Identify which cell holds the provided text, then report its [x, y] central coordinate. 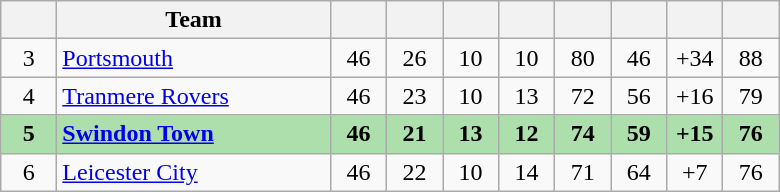
+7 [695, 172]
71 [583, 172]
64 [639, 172]
74 [583, 134]
59 [639, 134]
+16 [695, 96]
21 [414, 134]
4 [29, 96]
80 [583, 58]
Team [194, 20]
12 [527, 134]
5 [29, 134]
88 [751, 58]
Leicester City [194, 172]
79 [751, 96]
Tranmere Rovers [194, 96]
Portsmouth [194, 58]
Swindon Town [194, 134]
+15 [695, 134]
6 [29, 172]
22 [414, 172]
14 [527, 172]
23 [414, 96]
56 [639, 96]
72 [583, 96]
3 [29, 58]
26 [414, 58]
+34 [695, 58]
